For the text-containing cell, return its midpoint in [X, Y] coordinate format. 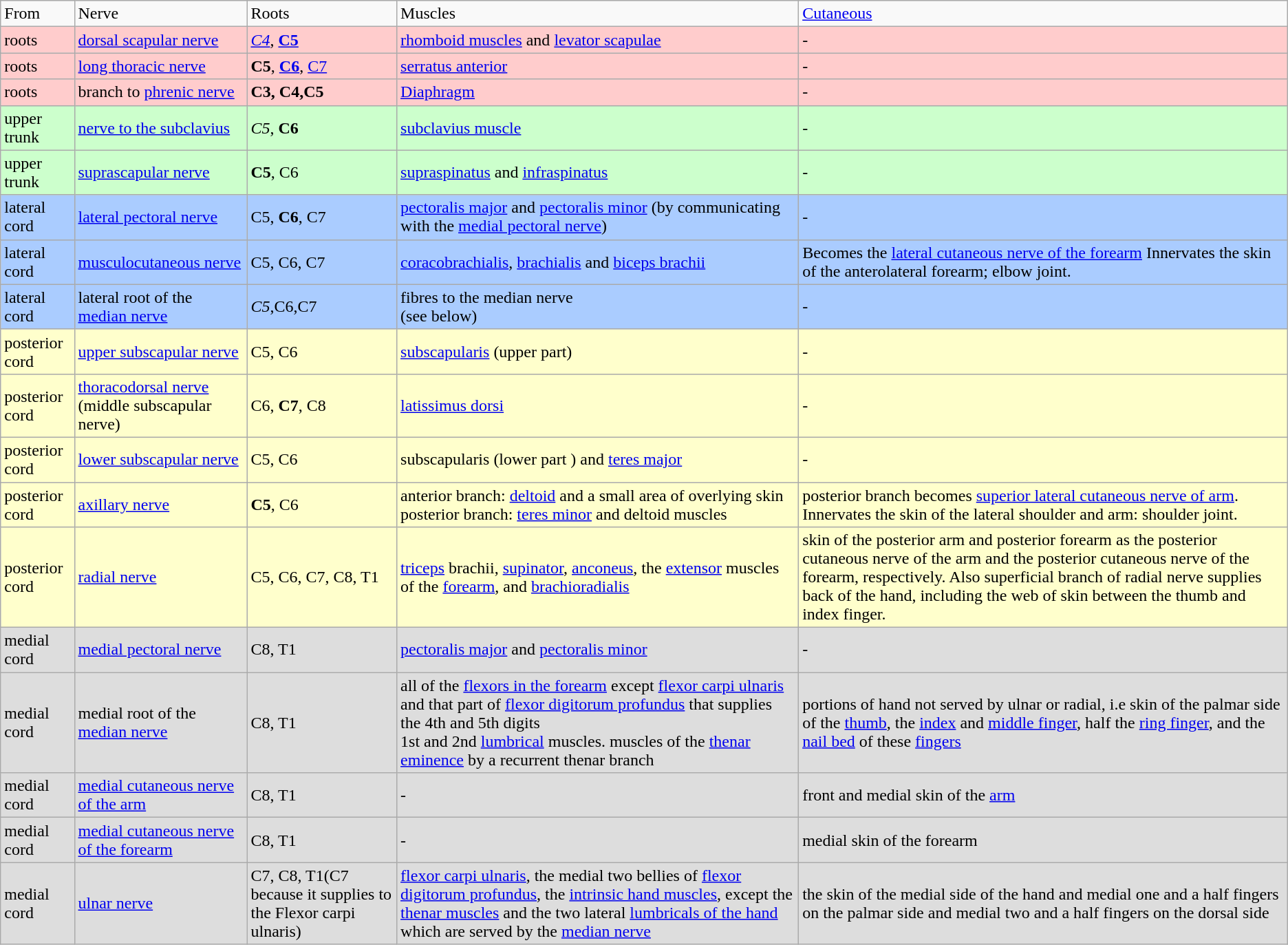
latissimus dorsi [598, 405]
subscapularis (lower part ) and teres major [598, 460]
C5, C6, C7, C8, T1 [322, 577]
C6, C7, C8 [322, 405]
the skin of the medial side of the hand and medial one and a half fingers on the palmar side and medial two and a half fingers on the dorsal side [1043, 903]
medial skin of the forearm [1043, 840]
C4, C5 [322, 40]
medial root of the median nerve [161, 723]
Nerve [161, 14]
medial cutaneous nerve of the arm [161, 796]
triceps brachii, supinator, anconeus, the extensor muscles of the forearm, and brachioradialis [598, 577]
supraspinatus and infraspinatus [598, 172]
axillary nerve [161, 504]
C3, C4,C5 [322, 92]
anterior branch: deltoid and a small area of overlying skin posterior branch: teres minor and deltoid muscles [598, 504]
lateral root of the median nerve [161, 307]
fibres to the median nerve(see below) [598, 307]
Muscles [598, 14]
dorsal scapular nerve [161, 40]
radial nerve [161, 577]
serratus anterior [598, 66]
From [37, 14]
front and medial skin of the arm [1043, 796]
nerve to the subclavius [161, 128]
Roots [322, 14]
posterior branch becomes superior lateral cutaneous nerve of arm. Innervates the skin of the lateral shoulder and arm: shoulder joint. [1043, 504]
suprascapular nerve [161, 172]
long thoracic nerve [161, 66]
rhomboid muscles and levator scapulae [598, 40]
medial pectoral nerve [161, 650]
lower subscapular nerve [161, 460]
subclavius muscle [598, 128]
thoracodorsal nerve (middle subscapular nerve) [161, 405]
Becomes the lateral cutaneous nerve of the forearm Innervates the skin of the anterolateral forearm; elbow joint. [1043, 262]
coracobrachialis, brachialis and biceps brachii [598, 262]
Cutaneous [1043, 14]
subscapularis (upper part) [598, 351]
Diaphragm [598, 92]
lateral pectoral nerve [161, 217]
branch to phrenic nerve [161, 92]
musculocutaneous nerve [161, 262]
pectoralis major and pectoralis minor [598, 650]
C7, C8, T1(C7 because it supplies to the Flexor carpi ulnaris) [322, 903]
ulnar nerve [161, 903]
medial cutaneous nerve of the forearm [161, 840]
pectoralis major and pectoralis minor (by communicating with the medial pectoral nerve) [598, 217]
C5,C6,C7 [322, 307]
upper subscapular nerve [161, 351]
